Detect which cell encompasses the target text, then output its (x, y) center coordinate. 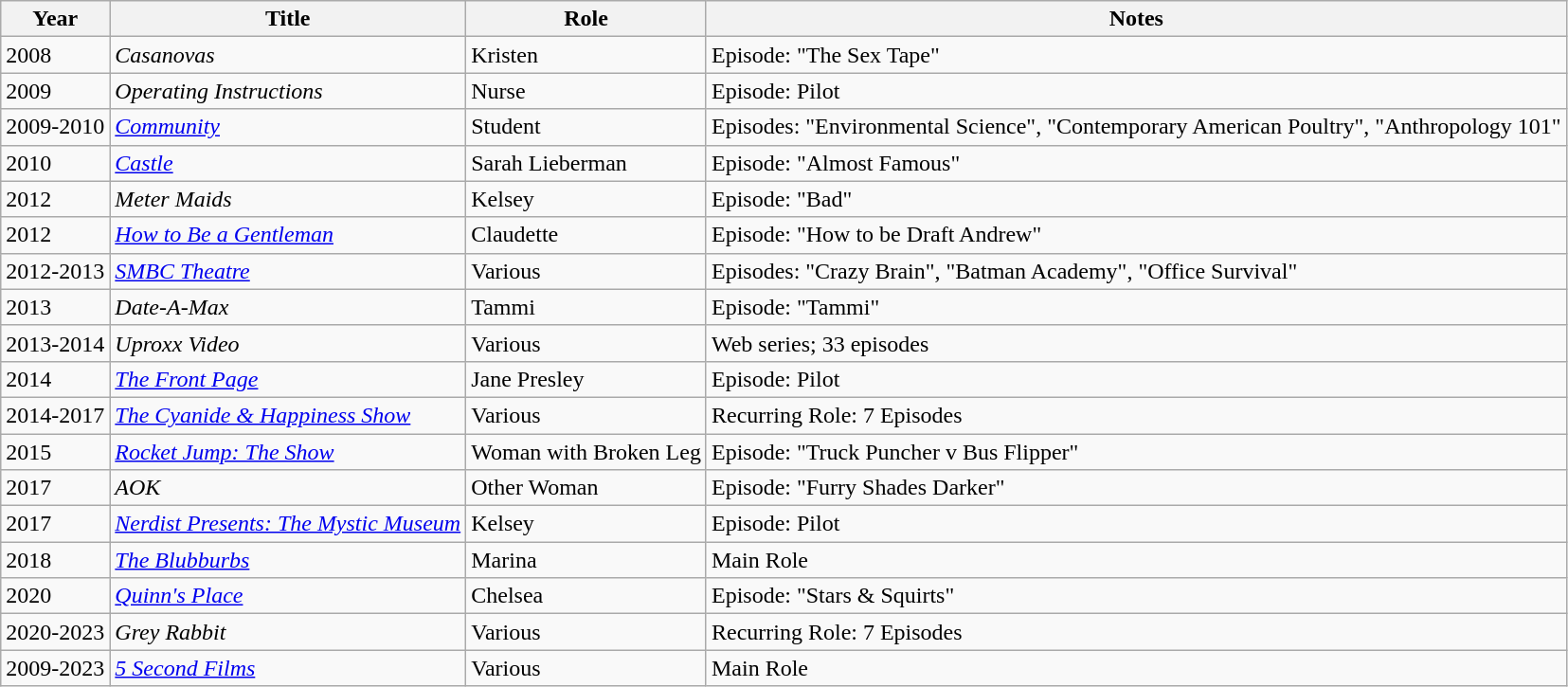
Episode: "Stars & Squirts" (1136, 596)
Episode: "Tammi" (1136, 307)
Woman with Broken Leg (586, 452)
2018 (55, 560)
Sarah Lieberman (586, 163)
Episode: "Furry Shades Darker" (1136, 488)
2009-2010 (55, 127)
2020 (55, 596)
Role (586, 19)
2014 (55, 379)
Grey Rabbit (288, 632)
Nurse (586, 91)
Title (288, 19)
AOK (288, 488)
2008 (55, 55)
The Blubburbs (288, 560)
Date-A-Max (288, 307)
Meter Maids (288, 199)
2013 (55, 307)
Rocket Jump: The Show (288, 452)
Episode: "Bad" (1136, 199)
Community (288, 127)
Episode: "The Sex Tape" (1136, 55)
2013-2014 (55, 343)
Episode: "How to be Draft Andrew" (1136, 235)
The Front Page (288, 379)
Episode: "Truck Puncher v Bus Flipper" (1136, 452)
2014-2017 (55, 415)
Chelsea (586, 596)
2015 (55, 452)
Uproxx Video (288, 343)
5 Second Films (288, 668)
Web series; 33 episodes (1136, 343)
Nerdist Presents: The Mystic Museum (288, 524)
2010 (55, 163)
Tammi (586, 307)
Quinn's Place (288, 596)
Operating Instructions (288, 91)
Casanovas (288, 55)
2009 (55, 91)
SMBC Theatre (288, 271)
Episodes: "Environmental Science", "Contemporary American Poultry", "Anthropology 101" (1136, 127)
Student (586, 127)
2009-2023 (55, 668)
Episode: "Almost Famous" (1136, 163)
Claudette (586, 235)
Jane Presley (586, 379)
Marina (586, 560)
Other Woman (586, 488)
Notes (1136, 19)
Episodes: "Crazy Brain", "Batman Academy", "Office Survival" (1136, 271)
2020-2023 (55, 632)
Castle (288, 163)
2012-2013 (55, 271)
Kristen (586, 55)
The Cyanide & Happiness Show (288, 415)
Year (55, 19)
How to Be a Gentleman (288, 235)
